Pinpoint the cell where the given text exists, returning its (X, Y) midpoint coordinate. 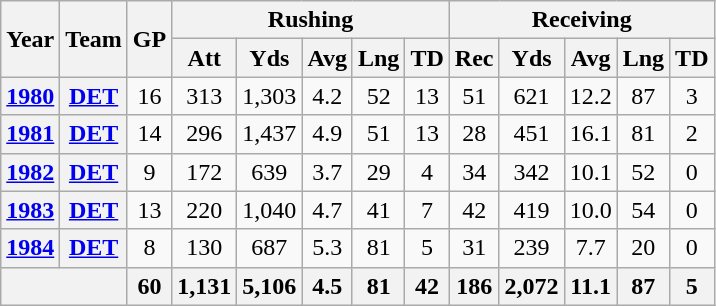
GP (149, 39)
639 (270, 172)
7 (427, 210)
12.2 (590, 96)
41 (378, 210)
3.7 (328, 172)
5.3 (328, 248)
1984 (30, 248)
1981 (30, 134)
14 (149, 134)
8 (149, 248)
Att (204, 58)
4.7 (328, 210)
4.5 (328, 286)
4.2 (328, 96)
419 (532, 210)
4.9 (328, 134)
1,131 (204, 286)
172 (204, 172)
451 (532, 134)
3 (692, 96)
10.1 (590, 172)
220 (204, 210)
342 (532, 172)
7.7 (590, 248)
4 (427, 172)
20 (643, 248)
10.0 (590, 210)
2 (692, 134)
29 (378, 172)
Year (30, 39)
11.1 (590, 286)
1,437 (270, 134)
1982 (30, 172)
1980 (30, 96)
Rushing (311, 20)
1,303 (270, 96)
296 (204, 134)
1,040 (270, 210)
2,072 (532, 286)
31 (474, 248)
16.1 (590, 134)
Team (94, 39)
5,106 (270, 286)
16 (149, 96)
Receiving (582, 20)
621 (532, 96)
313 (204, 96)
239 (532, 248)
186 (474, 286)
54 (643, 210)
Rec (474, 58)
28 (474, 134)
130 (204, 248)
60 (149, 286)
1983 (30, 210)
9 (149, 172)
34 (474, 172)
687 (270, 248)
